Pinpoint the cell where the given text exists, returning its (X, Y) midpoint coordinate. 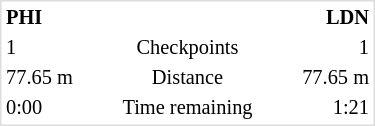
Distance (188, 78)
0:00 (49, 108)
Checkpoints (188, 48)
1:21 (325, 108)
PHI (49, 18)
LDN (325, 18)
Time remaining (188, 108)
